Scan for the cell matching the given text and deliver its [X, Y] coordinate at center. 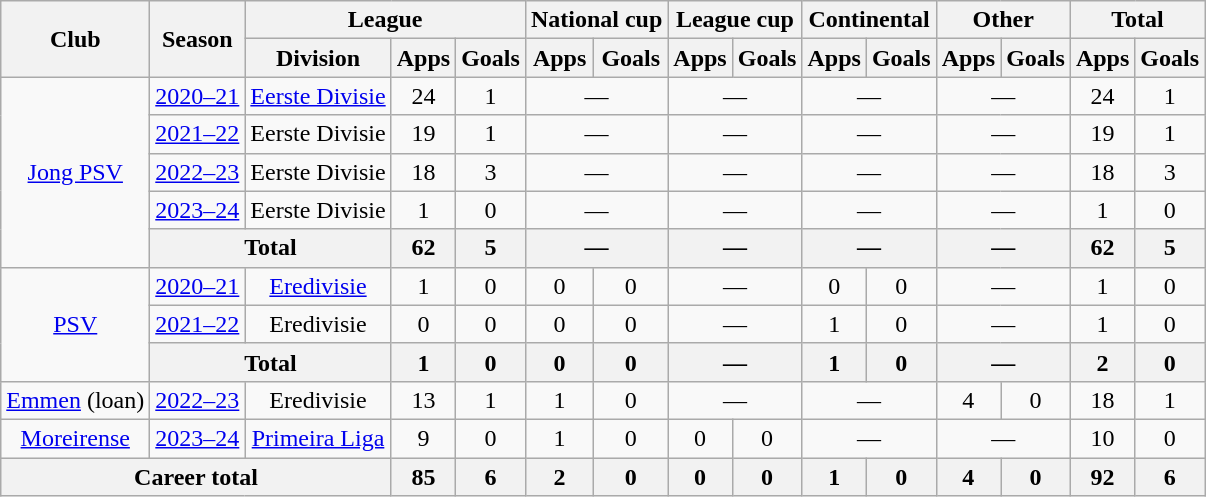
PSV [76, 324]
10 [1102, 438]
85 [423, 477]
Division [318, 58]
League cup [735, 20]
9 [423, 438]
Primeira Liga [318, 438]
13 [423, 400]
Jong PSV [76, 172]
Career total [196, 477]
Club [76, 39]
Emmen (loan) [76, 400]
National cup [596, 20]
Season [198, 39]
Other [1003, 20]
92 [1102, 477]
League [386, 20]
Moreirense [76, 438]
Continental [869, 20]
